Identify which cell holds the provided text, then report its (X, Y) central coordinate. 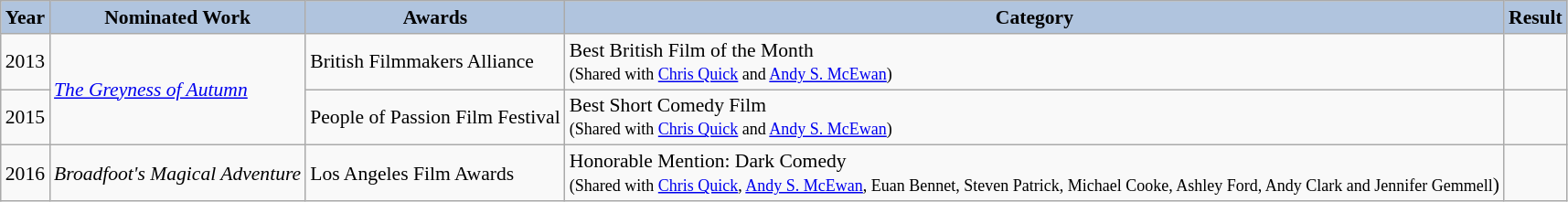
Best British Film of the Month(Shared with Chris Quick and Andy S. McEwan) (1035, 62)
People of Passion Film Festival (435, 117)
Year (26, 17)
Los Angeles Film Awards (435, 174)
2013 (26, 62)
2016 (26, 174)
Result (1536, 17)
British Filmmakers Alliance (435, 62)
Awards (435, 17)
Best Short Comedy Film(Shared with Chris Quick and Andy S. McEwan) (1035, 117)
2015 (26, 117)
Nominated Work (177, 17)
Broadfoot's Magical Adventure (177, 174)
The Greyness of Autumn (177, 90)
Category (1035, 17)
